Scan for the cell matching the given text and deliver its (X, Y) coordinate at center. 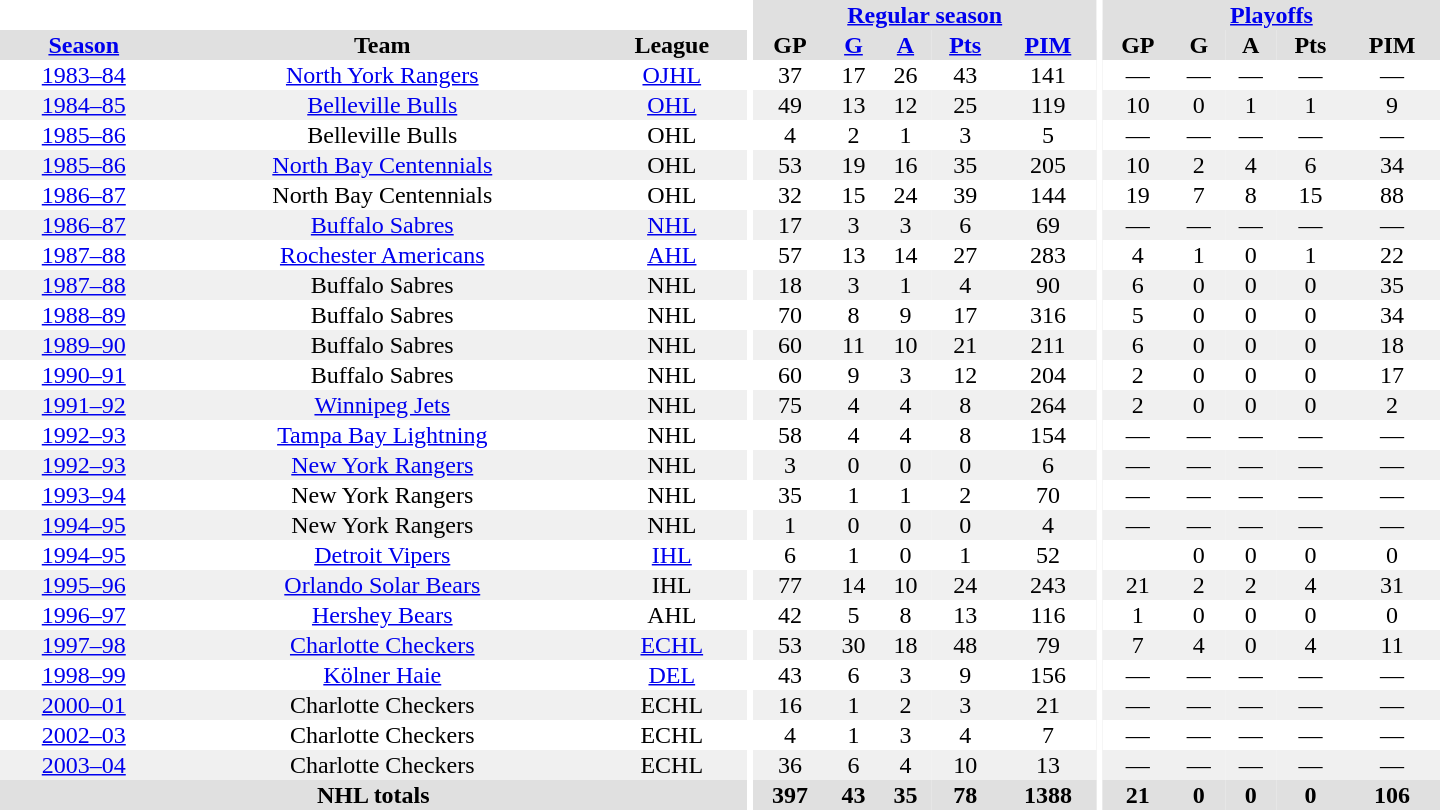
57 (790, 255)
243 (1048, 585)
1988–89 (84, 315)
2000–01 (84, 705)
144 (1048, 195)
1997–98 (84, 645)
52 (1048, 555)
Rochester Americans (382, 255)
205 (1048, 165)
264 (1048, 405)
2003–04 (84, 765)
Tampa Bay Lightning (382, 435)
88 (1392, 195)
Winnipeg Jets (382, 405)
75 (790, 405)
1989–90 (84, 345)
26 (905, 75)
1388 (1048, 795)
1998–99 (84, 675)
1993–94 (84, 495)
39 (964, 195)
1991–92 (84, 405)
Season (84, 45)
Regular season (924, 15)
Kölner Haie (382, 675)
90 (1048, 285)
32 (790, 195)
2002–03 (84, 735)
78 (964, 795)
25 (964, 105)
Detroit Vipers (382, 555)
49 (790, 105)
27 (964, 255)
106 (1392, 795)
48 (964, 645)
79 (1048, 645)
1995–96 (84, 585)
31 (1392, 585)
Orlando Solar Bears (382, 585)
22 (1392, 255)
Team (382, 45)
119 (1048, 105)
DEL (672, 675)
397 (790, 795)
OJHL (672, 75)
141 (1048, 75)
Hershey Bears (382, 615)
North York Rangers (382, 75)
1984–85 (84, 105)
316 (1048, 315)
116 (1048, 615)
154 (1048, 435)
1983–84 (84, 75)
36 (790, 765)
Playoffs (1272, 15)
1990–91 (84, 375)
NHL totals (374, 795)
77 (790, 585)
204 (1048, 375)
69 (1048, 225)
211 (1048, 345)
58 (790, 435)
League (672, 45)
1996–97 (84, 615)
283 (1048, 255)
156 (1048, 675)
37 (790, 75)
30 (853, 645)
42 (790, 615)
